Identify which cell holds the provided text, then report its (x, y) central coordinate. 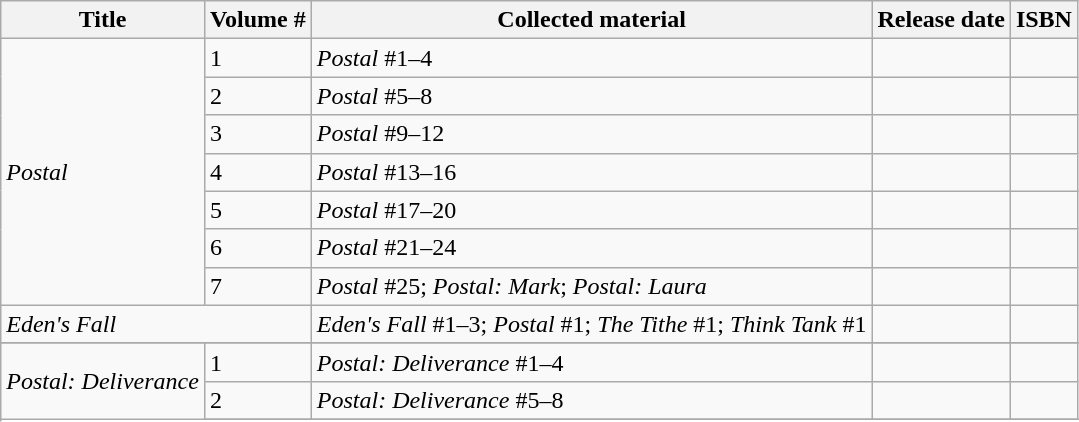
Postal: Deliverance #1–4 (592, 362)
Release date (941, 20)
Postal #9–12 (592, 134)
Postal: Deliverance (103, 381)
Volume # (258, 20)
Postal #25; Postal: Mark; Postal: Laura (592, 286)
Postal #1–4 (592, 58)
3 (258, 134)
Postal: Deliverance #5–8 (592, 400)
6 (258, 248)
ISBN (1044, 20)
Collected material (592, 20)
Postal (103, 172)
Eden's Fall (156, 324)
Postal #13–16 (592, 172)
Postal #21–24 (592, 248)
Postal #5–8 (592, 96)
7 (258, 286)
4 (258, 172)
Title (103, 20)
5 (258, 210)
Postal #17–20 (592, 210)
Eden's Fall #1–3; Postal #1; The Tithe #1; Think Tank #1 (592, 324)
